Scan for the cell matching the given text and deliver its [x, y] coordinate at center. 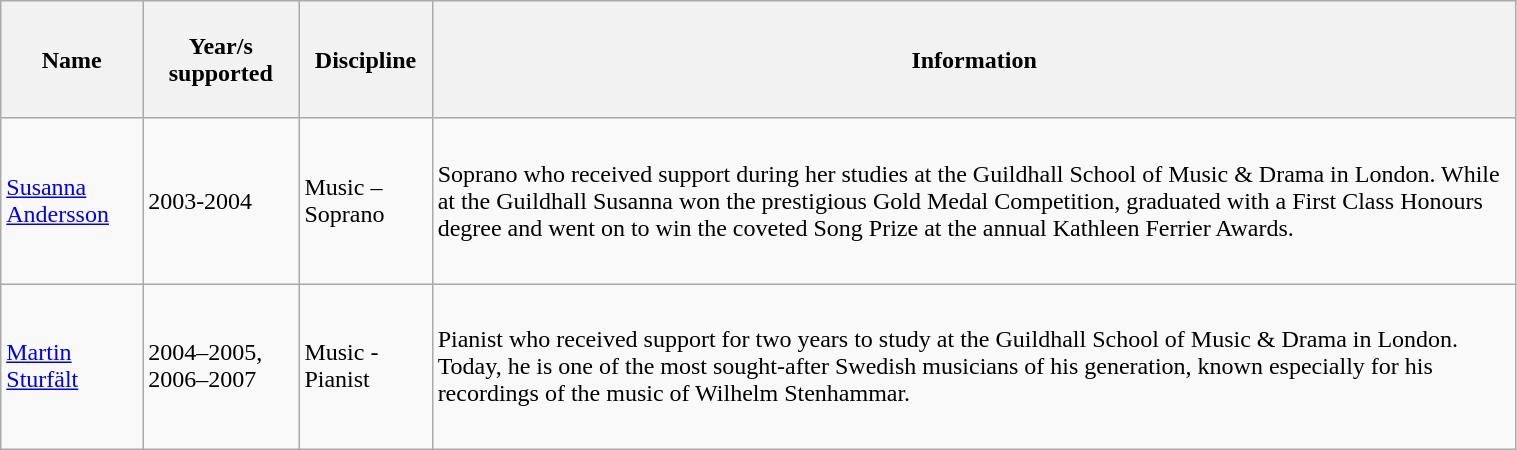
Name [72, 60]
Martin Sturfält [72, 367]
Information [974, 60]
2003-2004 [221, 201]
Discipline [366, 60]
Susanna Andersson [72, 201]
Music – Soprano [366, 201]
Year/s supported [221, 60]
2004–2005, 2006–2007 [221, 367]
Music - Pianist [366, 367]
